Locate the cell with the specified text and output its [X, Y] center coordinate. 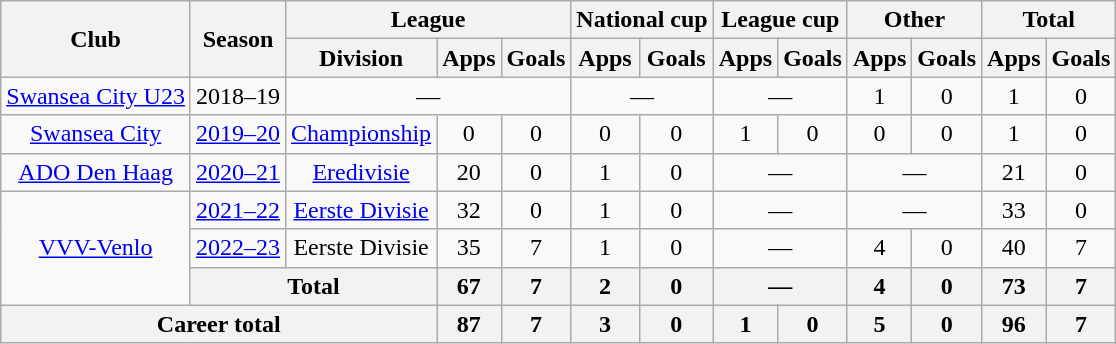
21 [1014, 172]
96 [1014, 324]
32 [469, 210]
67 [469, 286]
Swansea City U23 [96, 96]
ADO Den Haag [96, 172]
Swansea City [96, 134]
2019–20 [238, 134]
Championship [362, 134]
87 [469, 324]
VVV-Venlo [96, 248]
40 [1014, 248]
2020–21 [238, 172]
2022–23 [238, 248]
35 [469, 248]
Club [96, 39]
73 [1014, 286]
Season [238, 39]
3 [605, 324]
League [428, 20]
Division [362, 58]
Other [914, 20]
2021–22 [238, 210]
Career total [219, 324]
20 [469, 172]
National cup [642, 20]
2 [605, 286]
League cup [780, 20]
Eredivisie [362, 172]
2018–19 [238, 96]
33 [1014, 210]
5 [879, 324]
